Scan for the cell matching the given text and deliver its (X, Y) coordinate at center. 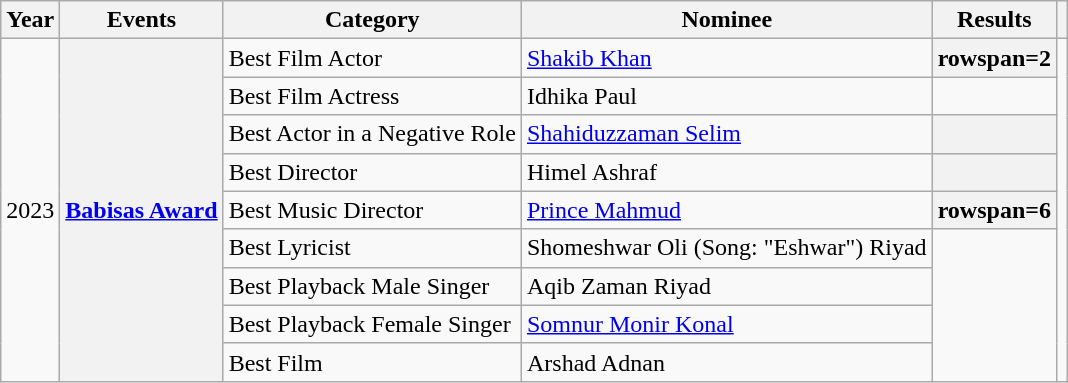
Results (994, 20)
rowspan=2 (994, 58)
Best Director (372, 172)
rowspan=6 (994, 210)
Best Film Actor (372, 58)
Year (30, 20)
Best Actor in a Negative Role (372, 134)
Idhika Paul (726, 96)
Best Playback Male Singer (372, 286)
Prince Mahmud (726, 210)
Shomeshwar Oli (Song: "Eshwar") Riyad (726, 248)
Category (372, 20)
Events (142, 20)
Aqib Zaman Riyad (726, 286)
Babisas Award (142, 210)
Best Film Actress (372, 96)
Best Film (372, 362)
Himel Ashraf (726, 172)
Best Playback Female Singer (372, 324)
Nominee (726, 20)
Arshad Adnan (726, 362)
Somnur Monir Konal (726, 324)
Best Lyricist (372, 248)
2023 (30, 210)
Shahiduzzaman Selim (726, 134)
Shakib Khan (726, 58)
Best Music Director (372, 210)
